Capture the cell that displays the provided text and extract its [X, Y] central coordinate. 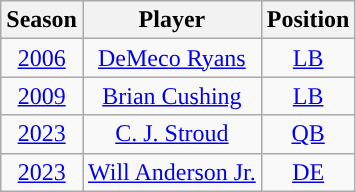
Will Anderson Jr. [172, 172]
Position [308, 20]
2009 [42, 96]
Player [172, 20]
Season [42, 20]
DE [308, 172]
Brian Cushing [172, 96]
2006 [42, 58]
QB [308, 134]
DeMeco Ryans [172, 58]
C. J. Stroud [172, 134]
